Identify which cell holds the provided text, then report its (X, Y) central coordinate. 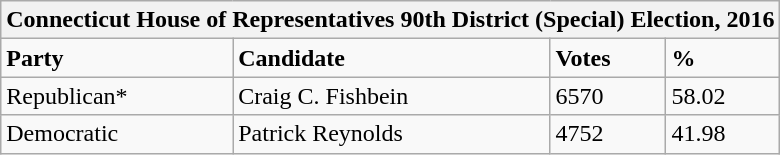
Craig C. Fishbein (392, 96)
Republican* (117, 96)
Patrick Reynolds (392, 134)
% (723, 58)
58.02 (723, 96)
Party (117, 58)
41.98 (723, 134)
6570 (608, 96)
4752 (608, 134)
Democratic (117, 134)
Candidate (392, 58)
Votes (608, 58)
Connecticut House of Representatives 90th District (Special) Election, 2016 (390, 20)
